Provide the [x, y] coordinate of the cell's center where the given text is located.  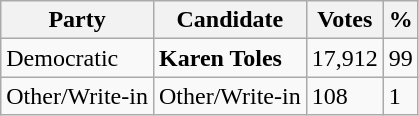
Candidate [230, 20]
108 [344, 96]
Votes [344, 20]
Democratic [78, 58]
% [400, 20]
1 [400, 96]
99 [400, 58]
Karen Toles [230, 58]
Party [78, 20]
17,912 [344, 58]
